Scan for the cell matching the given text and deliver its (x, y) coordinate at center. 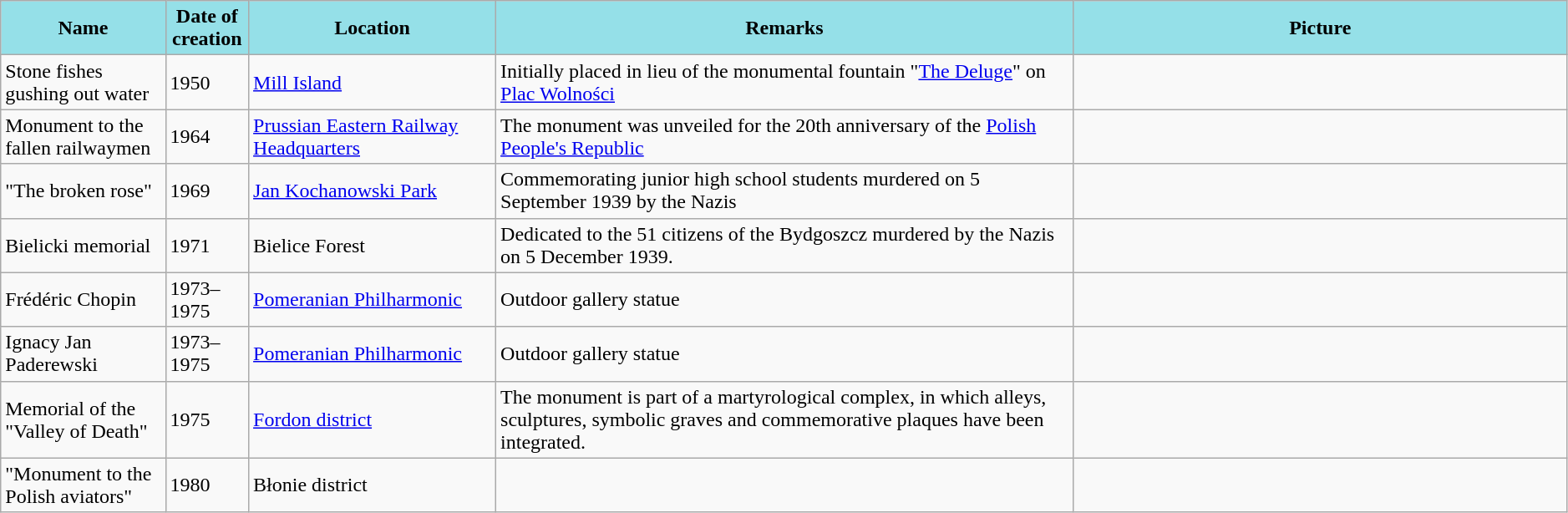
1980 (207, 485)
Mill Island (373, 82)
1975 (207, 419)
Date of creation (207, 28)
Memorial of the "Valley of Death" (84, 419)
Ignacy Jan Paderewski (84, 354)
Picture (1320, 28)
The monument is part of a martyrological complex, in which alleys, sculptures, symbolic graves and commemorative plaques have been integrated. (785, 419)
Commemorating junior high school students murdered on 5 September 1939 by the Nazis (785, 190)
1950 (207, 82)
Initially placed in lieu of the monumental fountain "The Deluge" on Plac Wolności (785, 82)
Bielice Forest (373, 246)
Jan Kochanowski Park (373, 190)
Stone fishes gushing out water (84, 82)
Location (373, 28)
1971 (207, 246)
Remarks (785, 28)
Frédéric Chopin (84, 299)
"Monument to the Polish aviators" (84, 485)
Fordon district (373, 419)
"The broken rose" (84, 190)
Monument to the fallen railwaymen (84, 137)
1964 (207, 137)
Name (84, 28)
Błonie district (373, 485)
Bielicki memorial (84, 246)
The monument was unveiled for the 20th anniversary of the Polish People's Republic (785, 137)
Dedicated to the 51 citizens of the Bydgoszcz murdered by the Nazis on 5 December 1939. (785, 246)
Prussian Eastern Railway Headquarters (373, 137)
1969 (207, 190)
